For the text-containing cell, return its midpoint in [X, Y] coordinate format. 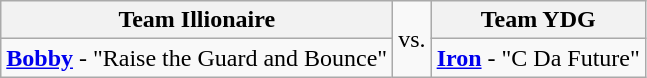
vs. [412, 39]
Bobby - "Raise the Guard and Bounce" [197, 58]
Team Illionaire [197, 20]
Iron - "C Da Future" [538, 58]
Team YDG [538, 20]
